Find where the given text appears and provide that cell's center as (X, Y) coordinate. 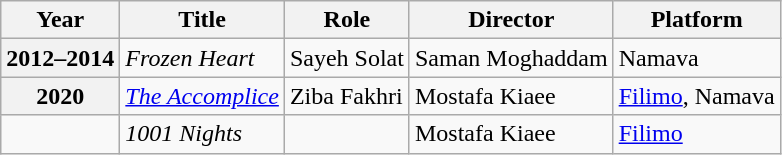
1001 Nights (202, 134)
Title (202, 20)
Namava (696, 58)
Filimo, Namava (696, 96)
Director (511, 20)
Platform (696, 20)
The Accomplice (202, 96)
Sayeh Solat (346, 58)
2012–2014 (60, 58)
Frozen Heart (202, 58)
Filimo (696, 134)
Year (60, 20)
Role (346, 20)
Ziba Fakhri (346, 96)
2020 (60, 96)
Saman Moghaddam (511, 58)
